From the cell containing the given text, extract its center point as (X, Y) coordinate. 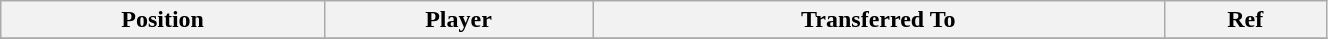
Player (458, 20)
Transferred To (878, 20)
Ref (1245, 20)
Position (163, 20)
